Pinpoint the cell where the given text exists, returning its (X, Y) midpoint coordinate. 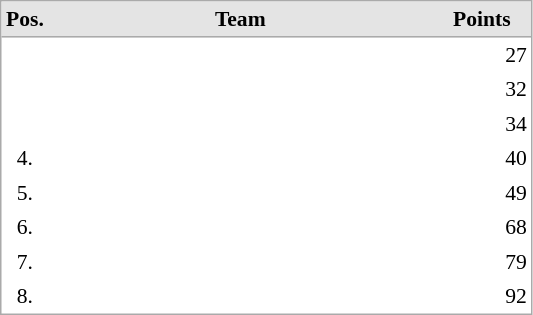
40 (482, 158)
92 (482, 296)
7. (26, 261)
Team (240, 20)
8. (26, 296)
34 (482, 123)
68 (482, 227)
Pos. (26, 20)
5. (26, 193)
4. (26, 158)
32 (482, 89)
Points (482, 20)
27 (482, 55)
49 (482, 193)
79 (482, 261)
6. (26, 227)
